Determine the [x, y] coordinate at the center of the cell enclosing the given text.  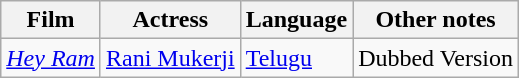
Language [296, 20]
Hey Ram [51, 58]
Telugu [296, 58]
Film [51, 20]
Actress [170, 20]
Other notes [436, 20]
Rani Mukerji [170, 58]
Dubbed Version [436, 58]
